Return [X, Y] of the center of cell containing provided text 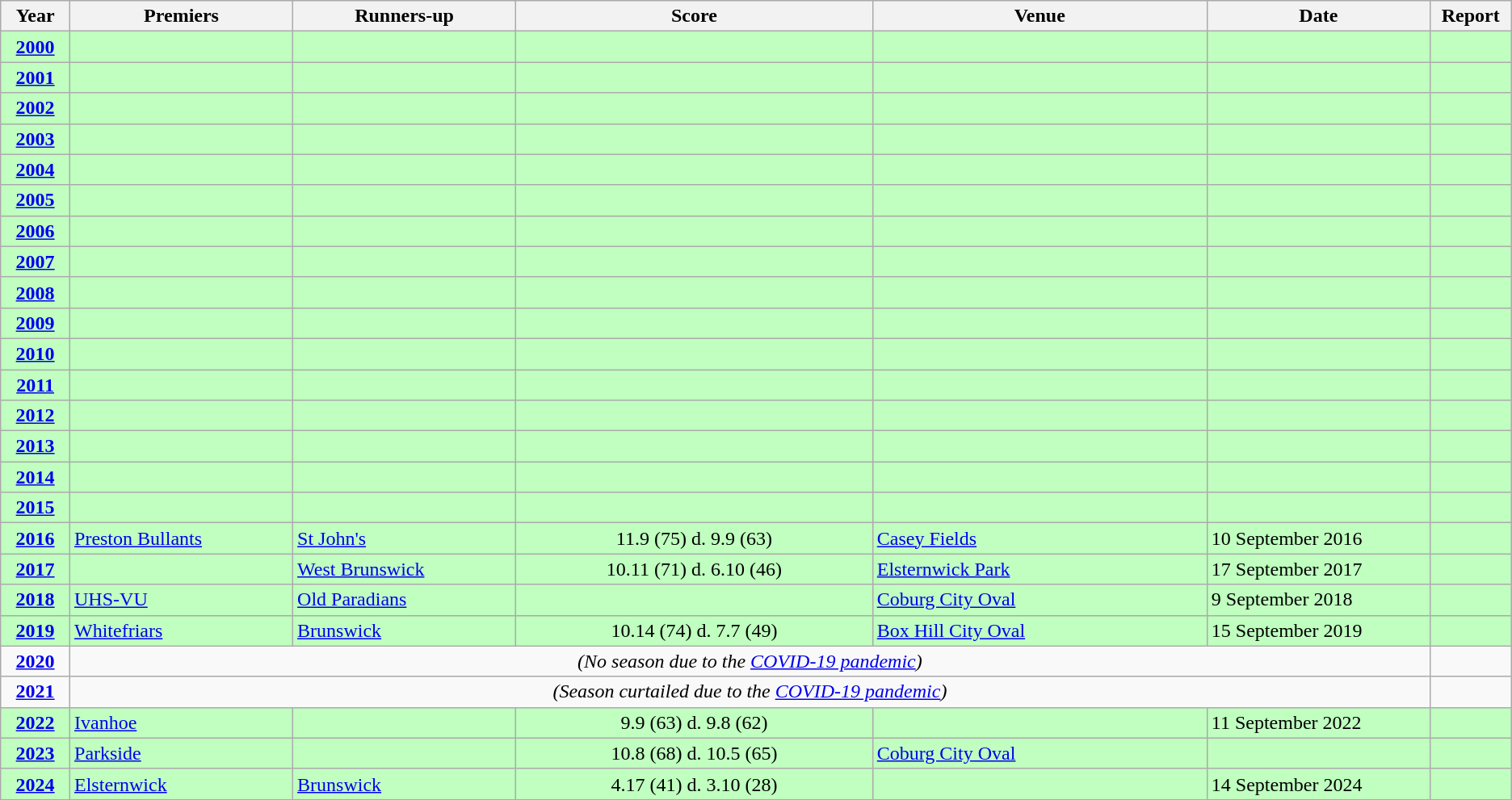
2003 [36, 139]
West Brunswick [405, 569]
2013 [36, 446]
St John's [405, 538]
Runners-up [405, 16]
Casey Fields [1039, 538]
2004 [36, 170]
Venue [1039, 16]
2015 [36, 508]
(No season due to the COVID-19 pandemic) [750, 661]
UHS-VU [182, 600]
Parkside [182, 753]
Year [36, 16]
Report [1470, 16]
2009 [36, 323]
Whitefriars [182, 630]
10.11 (71) d. 6.10 (46) [695, 569]
2012 [36, 416]
Elsternwick [182, 784]
11 September 2022 [1318, 723]
2005 [36, 200]
2018 [36, 600]
2001 [36, 77]
(Season curtailed due to the COVID-19 pandemic) [750, 692]
2002 [36, 108]
Box Hill City Oval [1039, 630]
11.9 (75) d. 9.9 (63) [695, 538]
17 September 2017 [1318, 569]
2022 [36, 723]
2021 [36, 692]
10 September 2016 [1318, 538]
10.8 (68) d. 10.5 (65) [695, 753]
9.9 (63) d. 9.8 (62) [695, 723]
2014 [36, 477]
Date [1318, 16]
2010 [36, 354]
2017 [36, 569]
2000 [36, 47]
Premiers [182, 16]
10.14 (74) d. 7.7 (49) [695, 630]
2024 [36, 784]
2011 [36, 385]
Elsternwick Park [1039, 569]
9 September 2018 [1318, 600]
2019 [36, 630]
4.17 (41) d. 3.10 (28) [695, 784]
2008 [36, 292]
Preston Bullants [182, 538]
Score [695, 16]
15 September 2019 [1318, 630]
2006 [36, 231]
Old Paradians [405, 600]
2023 [36, 753]
2020 [36, 661]
14 September 2024 [1318, 784]
2016 [36, 538]
2007 [36, 262]
Ivanhoe [182, 723]
